Output the [X, Y] coordinate of the center of the cell containing the given text.  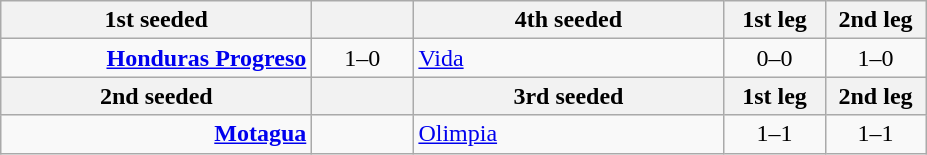
4th seeded [568, 20]
Olimpia [568, 134]
1st seeded [156, 20]
2nd seeded [156, 96]
0–0 [774, 58]
Honduras Progreso [156, 58]
3rd seeded [568, 96]
Motagua [156, 134]
Vida [568, 58]
